Capture the cell that displays the provided text and extract its (X, Y) central coordinate. 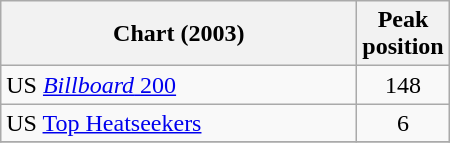
US Billboard 200 (179, 85)
148 (403, 85)
Peakposition (403, 34)
US Top Heatseekers (179, 123)
6 (403, 123)
Chart (2003) (179, 34)
